Identify which cell holds the provided text, then report its [x, y] central coordinate. 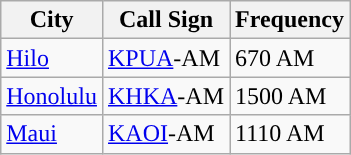
KAOI-AM [166, 134]
1500 AM [290, 96]
1110 AM [290, 134]
KPUA-AM [166, 58]
670 AM [290, 58]
Hilo [52, 58]
KHKA-AM [166, 96]
Frequency [290, 20]
Maui [52, 134]
City [52, 20]
Call Sign [166, 20]
Honolulu [52, 96]
